For the text-containing cell, return its midpoint in (x, y) coordinate format. 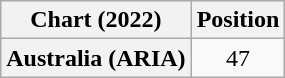
Australia (ARIA) (96, 58)
Position (238, 20)
47 (238, 58)
Chart (2022) (96, 20)
